Detect which cell encompasses the target text, then output its [X, Y] center coordinate. 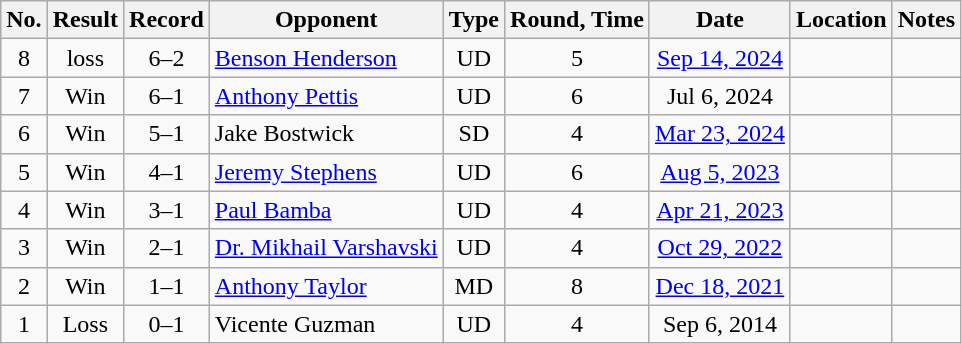
Mar 23, 2024 [720, 134]
SD [474, 134]
2 [24, 286]
Record [167, 20]
6–1 [167, 96]
Location [841, 20]
Round, Time [578, 20]
Apr 21, 2023 [720, 210]
1–1 [167, 286]
1 [24, 324]
Aug 5, 2023 [720, 172]
7 [24, 96]
loss [85, 58]
Date [720, 20]
Jul 6, 2024 [720, 96]
Anthony Pettis [326, 96]
0–1 [167, 324]
2–1 [167, 248]
6–2 [167, 58]
Result [85, 20]
No. [24, 20]
Opponent [326, 20]
Jake Bostwick [326, 134]
5–1 [167, 134]
Sep 6, 2014 [720, 324]
Loss [85, 324]
Benson Henderson [326, 58]
Anthony Taylor [326, 286]
Dec 18, 2021 [720, 286]
Notes [926, 20]
Oct 29, 2022 [720, 248]
MD [474, 286]
3–1 [167, 210]
Type [474, 20]
Vicente Guzman [326, 324]
Paul Bamba [326, 210]
Dr. Mikhail Varshavski [326, 248]
Sep 14, 2024 [720, 58]
3 [24, 248]
Jeremy Stephens [326, 172]
4–1 [167, 172]
